Return the [X, Y] coordinate for the center point of the cell that contains the specified text.  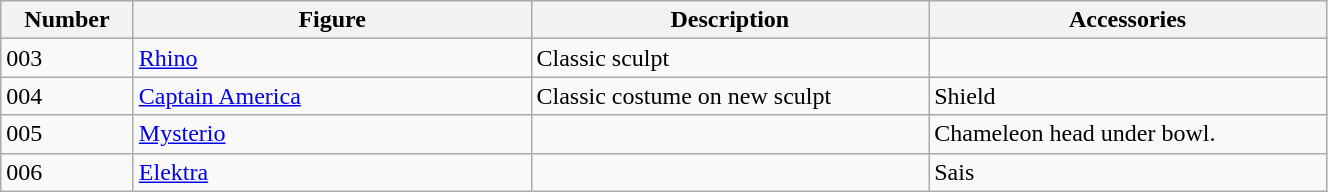
Elektra [332, 172]
003 [68, 58]
Number [68, 20]
Rhino [332, 58]
005 [68, 134]
004 [68, 96]
Shield [1128, 96]
Figure [332, 20]
006 [68, 172]
Classic costume on new sculpt [730, 96]
Accessories [1128, 20]
Captain America [332, 96]
Sais [1128, 172]
Chameleon head under bowl. [1128, 134]
Description [730, 20]
Classic sculpt [730, 58]
Mysterio [332, 134]
